Capture the cell that displays the provided text and extract its [x, y] central coordinate. 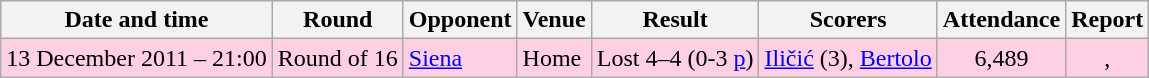
Round of 16 [338, 58]
Iličić (3), Bertolo [848, 58]
13 December 2011 – 21:00 [136, 58]
Home [554, 58]
Result [675, 20]
, [1108, 58]
Attendance [1001, 20]
6,489 [1001, 58]
Scorers [848, 20]
Report [1108, 20]
Venue [554, 20]
Lost 4–4 (0-3 p) [675, 58]
Siena [460, 58]
Round [338, 20]
Opponent [460, 20]
Date and time [136, 20]
